Pinpoint the cell where the given text exists, returning its (X, Y) midpoint coordinate. 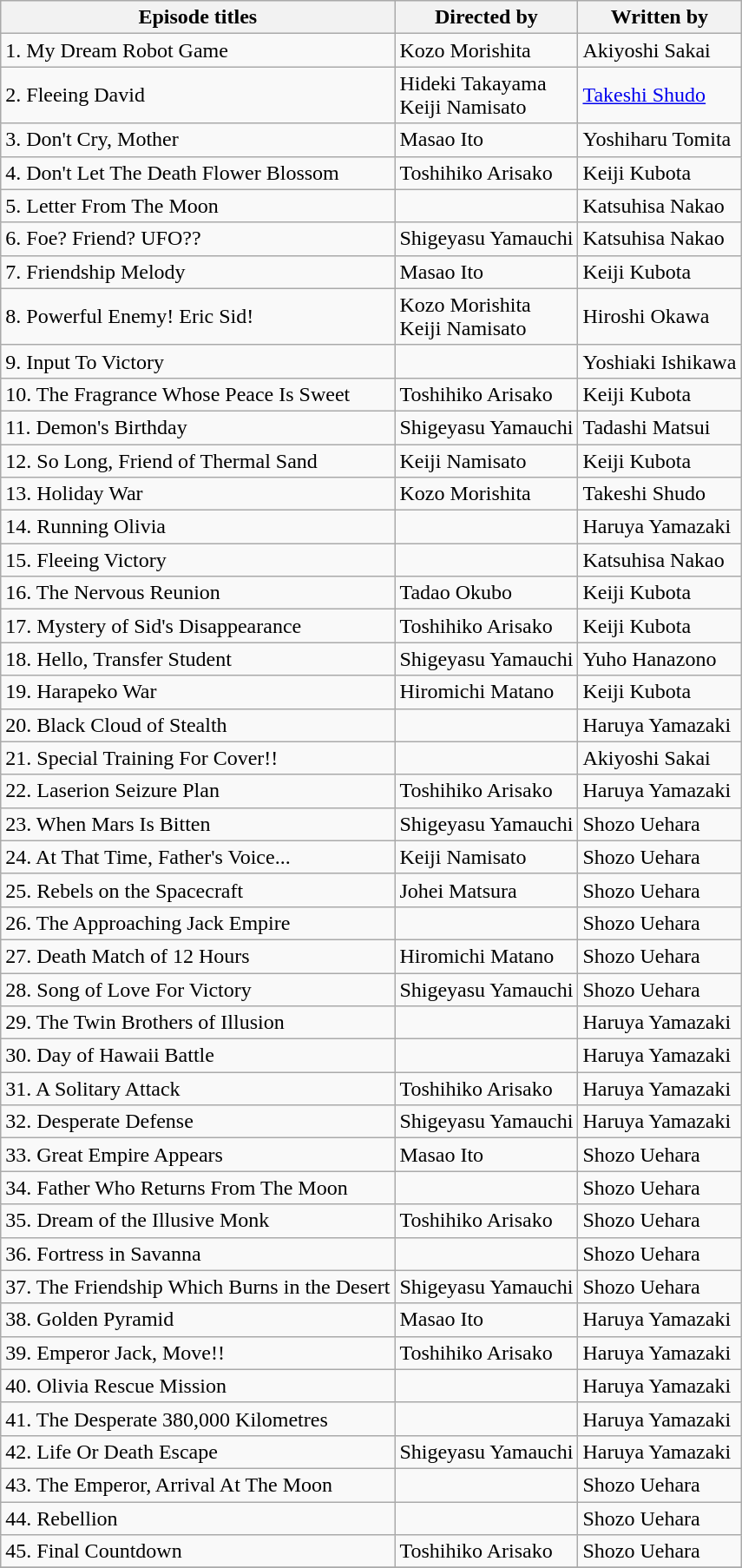
20. Black Cloud of Stealth (198, 725)
22. Laserion Seizure Plan (198, 791)
Yoshiaki Ishikawa (660, 361)
32. Desperate Defense (198, 1122)
12. So Long, Friend of Thermal Sand (198, 461)
Johei Matsura (486, 890)
27. Death Match of 12 Hours (198, 956)
40. Olivia Rescue Mission (198, 1386)
10. The Fragrance Whose Peace Is Sweet (198, 394)
37. The Friendship Which Burns in the Desert (198, 1287)
Written by (660, 17)
44. Rebellion (198, 1519)
5. Letter From The Moon (198, 206)
7. Friendship Melody (198, 272)
33. Great Empire Appears (198, 1155)
3. Don't Cry, Mother (198, 140)
24. At That Time, Father's Voice... (198, 857)
29. The Twin Brothers of Illusion (198, 1023)
Tadao Okubo (486, 593)
9. Input To Victory (198, 361)
16. The Nervous Reunion (198, 593)
13. Holiday War (198, 494)
1. My Dream Robot Game (198, 50)
21. Special Training For Cover!! (198, 758)
2. Fleeing David (198, 96)
30. Day of Hawaii Battle (198, 1056)
Directed by (486, 17)
Hiroshi Okawa (660, 316)
38. Golden Pyramid (198, 1320)
Yuho Hanazono (660, 659)
6. Foe? Friend? UFO?? (198, 239)
Episode titles (198, 17)
15. Fleeing Victory (198, 560)
19. Harapeko War (198, 692)
Yoshiharu Tomita (660, 140)
43. The Emperor, Arrival At The Moon (198, 1485)
Hideki TakayamaKeiji Namisato (486, 96)
39. Emperor Jack, Move!! (198, 1353)
35. Dream of the Illusive Monk (198, 1221)
41. The Desperate 380,000 Kilometres (198, 1419)
11. Demon's Birthday (198, 427)
25. Rebels on the Spacecraft (198, 890)
17. Mystery of Sid's Disappearance (198, 626)
14. Running Olivia (198, 527)
42. Life Or Death Escape (198, 1452)
8. Powerful Enemy! Eric Sid! (198, 316)
34. Father Who Returns From The Moon (198, 1188)
4. Don't Let The Death Flower Blossom (198, 173)
18. Hello, Transfer Student (198, 659)
23. When Mars Is Bitten (198, 824)
28. Song of Love For Victory (198, 989)
26. The Approaching Jack Empire (198, 923)
Kozo MorishitaKeiji Namisato (486, 316)
31. A Solitary Attack (198, 1089)
45. Final Countdown (198, 1552)
Tadashi Matsui (660, 427)
36. Fortress in Savanna (198, 1254)
